Output the (x, y) coordinate of the center of the cell containing the given text.  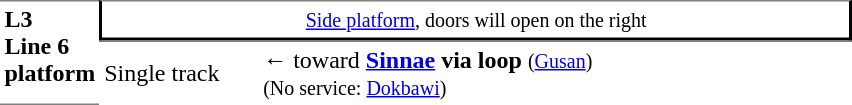
Single track (180, 72)
L3Line 6 platform (50, 52)
